Capture the cell that displays the provided text and extract its (x, y) central coordinate. 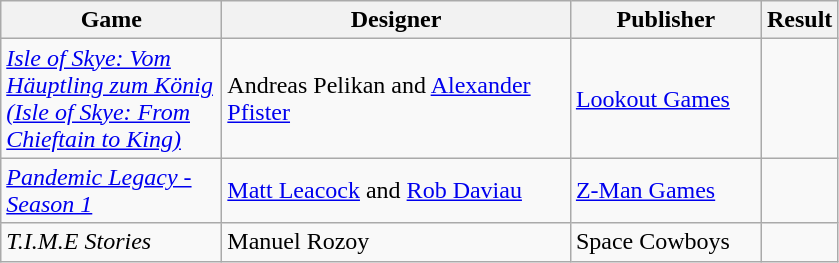
Designer (396, 20)
Result (799, 20)
Andreas Pelikan and Alexander Pfister (396, 98)
T.I.M.E Stories (112, 242)
Lookout Games (666, 98)
Space Cowboys (666, 242)
Z-Man Games (666, 190)
Manuel Rozoy (396, 242)
Matt Leacock and Rob Daviau (396, 190)
Pandemic Legacy - Season 1 (112, 190)
Game (112, 20)
Publisher (666, 20)
Isle of Skye: Vom Häuptling zum König (Isle of Skye: From Chieftain to King) (112, 98)
